For the text-containing cell, return its midpoint in (x, y) coordinate format. 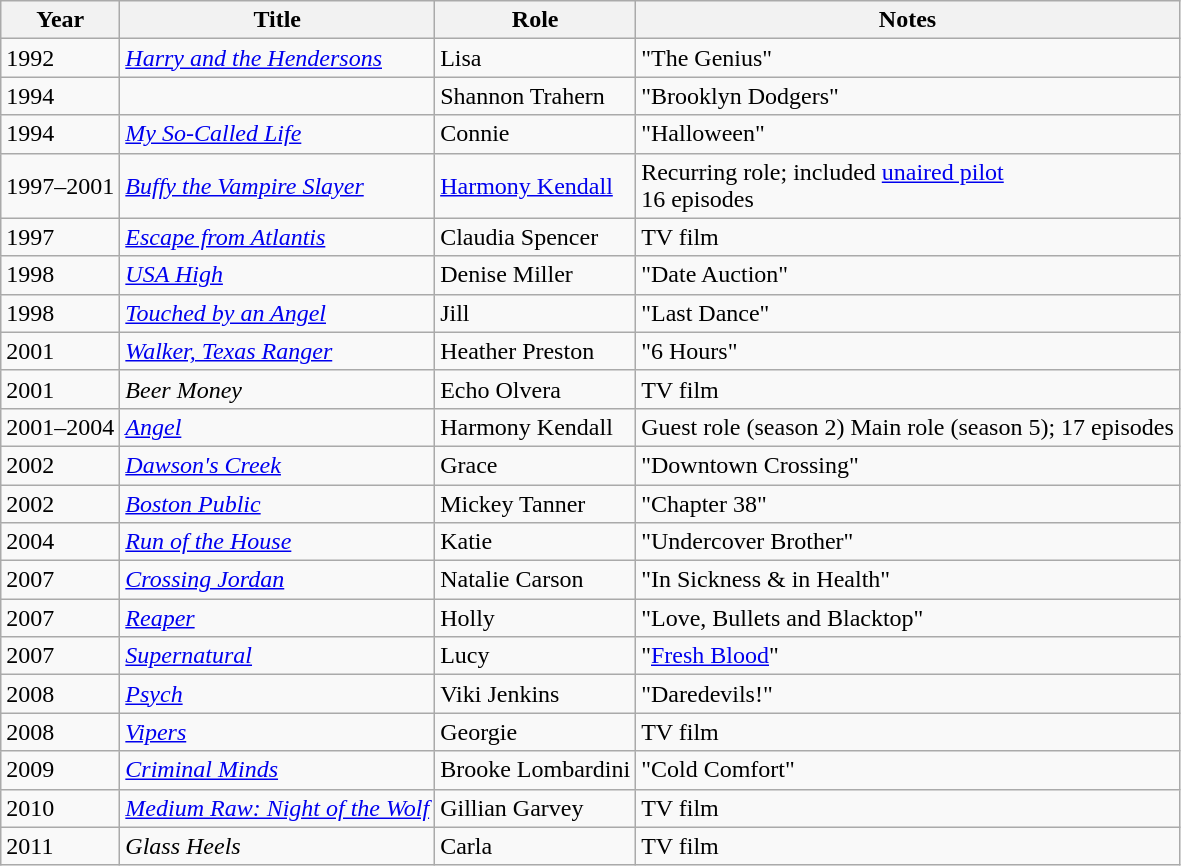
Lisa (536, 58)
Mickey Tanner (536, 503)
Harry and the Hendersons (278, 58)
"Halloween" (908, 134)
Crossing Jordan (278, 580)
Lucy (536, 656)
Notes (908, 20)
2004 (60, 542)
Jill (536, 313)
Buffy the Vampire Slayer (278, 186)
Touched by an Angel (278, 313)
"Last Dance" (908, 313)
Escape from Atlantis (278, 237)
Recurring role; included unaired pilot 16 episodes (908, 186)
Viki Jenkins (536, 694)
Claudia Spencer (536, 237)
Gillian Garvey (536, 808)
Guest role (season 2) Main role (season 5); 17 episodes (908, 427)
1997 (60, 237)
"Daredevils!" (908, 694)
USA High (278, 275)
"Love, Bullets and Blacktop" (908, 618)
Dawson's Creek (278, 465)
Criminal Minds (278, 770)
Shannon Trahern (536, 96)
Role (536, 20)
Holly (536, 618)
"Fresh Blood" (908, 656)
Medium Raw: Night of the Wolf (278, 808)
1997–2001 (60, 186)
"Date Auction" (908, 275)
Walker, Texas Ranger (278, 351)
Boston Public (278, 503)
Natalie Carson (536, 580)
Echo Olvera (536, 389)
2011 (60, 846)
"Chapter 38" (908, 503)
Glass Heels (278, 846)
2009 (60, 770)
Beer Money (278, 389)
Brooke Lombardini (536, 770)
Carla (536, 846)
Connie (536, 134)
Supernatural (278, 656)
Georgie (536, 732)
My So-Called Life (278, 134)
"Brooklyn Dodgers" (908, 96)
Vipers (278, 732)
2001–2004 (60, 427)
Run of the House (278, 542)
"6 Hours" (908, 351)
Angel (278, 427)
Title (278, 20)
"Undercover Brother" (908, 542)
Year (60, 20)
"In Sickness & in Health" (908, 580)
Denise Miller (536, 275)
Katie (536, 542)
"The Genius" (908, 58)
1992 (60, 58)
2010 (60, 808)
"Cold Comfort" (908, 770)
Heather Preston (536, 351)
Grace (536, 465)
Reaper (278, 618)
Psych (278, 694)
"Downtown Crossing" (908, 465)
